Identify which cell holds the provided text, then report its [x, y] central coordinate. 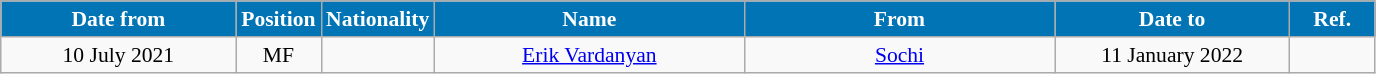
Nationality [378, 19]
Date to [1172, 19]
MF [278, 55]
Date from [118, 19]
Ref. [1332, 19]
From [899, 19]
11 January 2022 [1172, 55]
Sochi [899, 55]
Name [589, 19]
10 July 2021 [118, 55]
Erik Vardanyan [589, 55]
Position [278, 19]
